Return the (x, y) coordinate for the center point of the cell that contains the specified text.  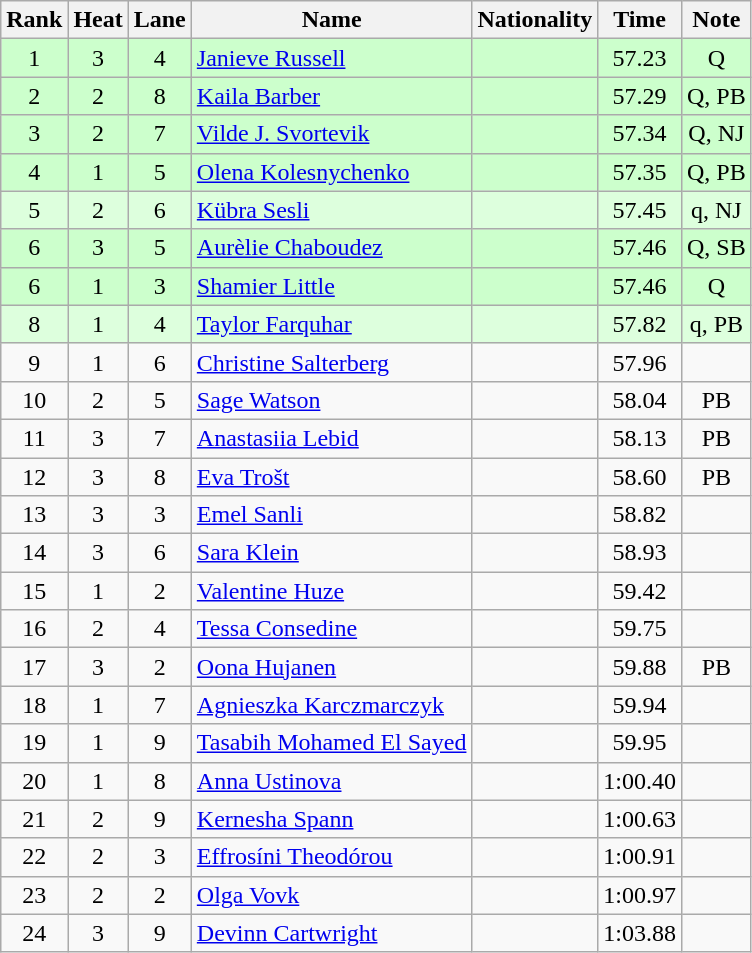
Eva Trošt (332, 477)
q, NJ (716, 210)
11 (34, 438)
58.93 (640, 553)
Sara Klein (332, 553)
Oona Hujanen (332, 667)
Aurèlie Chaboudez (332, 248)
Janieve Russell (332, 58)
20 (34, 781)
24 (34, 933)
Sage Watson (332, 400)
Christine Salterberg (332, 362)
1:00.97 (640, 895)
Tessa Consedine (332, 629)
Agnieszka Karczmarczyk (332, 705)
Q, SB (716, 248)
58.13 (640, 438)
57.35 (640, 172)
58.04 (640, 400)
21 (34, 819)
Note (716, 20)
57.96 (640, 362)
Effrosíni Theodórou (332, 857)
15 (34, 591)
19 (34, 743)
Kernesha Spann (332, 819)
Emel Sanli (332, 515)
Lane (160, 20)
Nationality (535, 20)
14 (34, 553)
57.23 (640, 58)
1:03.88 (640, 933)
1:00.63 (640, 819)
18 (34, 705)
57.34 (640, 134)
Kübra Sesli (332, 210)
Rank (34, 20)
Name (332, 20)
Heat (98, 20)
57.82 (640, 324)
1:00.40 (640, 781)
22 (34, 857)
59.95 (640, 743)
Devinn Cartwright (332, 933)
Anastasiia Lebid (332, 438)
57.45 (640, 210)
Time (640, 20)
13 (34, 515)
Vilde J. Svortevik (332, 134)
Taylor Farquhar (332, 324)
q, PB (716, 324)
1:00.91 (640, 857)
Tasabih Mohamed El Sayed (332, 743)
57.29 (640, 96)
10 (34, 400)
59.42 (640, 591)
58.82 (640, 515)
Q, NJ (716, 134)
59.88 (640, 667)
Olena Kolesnychenko (332, 172)
Shamier Little (332, 286)
16 (34, 629)
58.60 (640, 477)
Olga Vovk (332, 895)
Anna Ustinova (332, 781)
Kaila Barber (332, 96)
59.94 (640, 705)
59.75 (640, 629)
12 (34, 477)
17 (34, 667)
Valentine Huze (332, 591)
23 (34, 895)
